Provide the [x, y] coordinate of the cell's center where the given text is located.  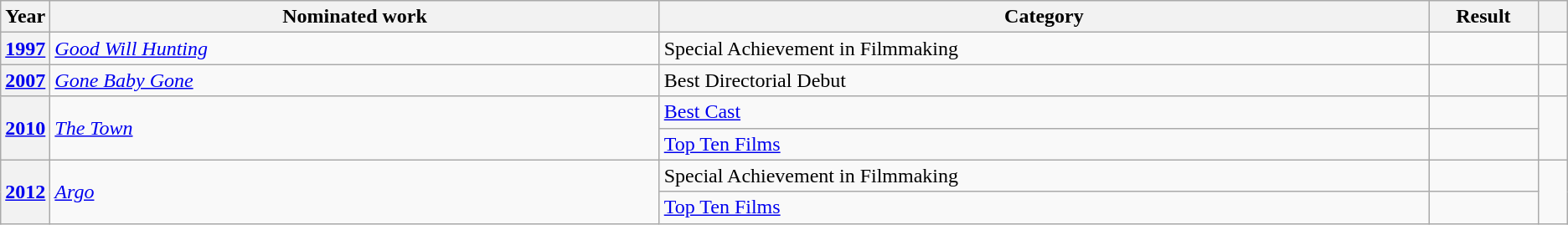
Year [25, 17]
Best Directorial Debut [1044, 80]
Argo [355, 192]
2012 [25, 192]
Gone Baby Gone [355, 80]
1997 [25, 49]
Best Cast [1044, 112]
Category [1044, 17]
Good Will Hunting [355, 49]
The Town [355, 128]
Result [1484, 17]
2010 [25, 128]
2007 [25, 80]
Nominated work [355, 17]
